Locate the cell with the specified text and output its [X, Y] center coordinate. 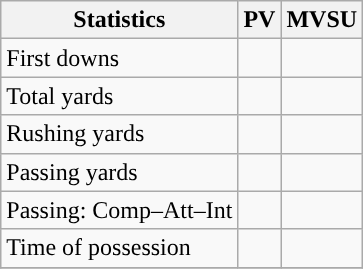
Statistics [120, 20]
Passing yards [120, 172]
Rushing yards [120, 134]
Time of possession [120, 248]
MVSU [322, 20]
Passing: Comp–Att–Int [120, 210]
PV [260, 20]
First downs [120, 58]
Total yards [120, 96]
